Locate the cell with the specified text and output its [X, Y] center coordinate. 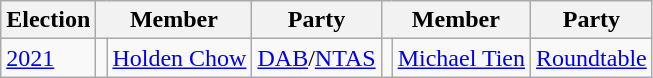
Election [48, 20]
2021 [48, 58]
DAB/NTAS [316, 58]
Holden Chow [180, 58]
Michael Tien [461, 58]
Roundtable [592, 58]
